Capture the cell that displays the provided text and extract its (x, y) central coordinate. 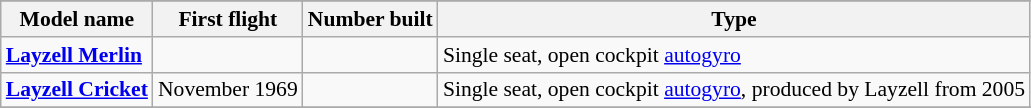
Single seat, open cockpit autogyro, produced by Layzell from 2005 (734, 90)
First flight (228, 19)
Layzell Cricket (77, 90)
Single seat, open cockpit autogyro (734, 55)
Number built (370, 19)
Layzell Merlin (77, 55)
November 1969 (228, 90)
Type (734, 19)
Model name (77, 19)
